From the cell containing the given text, extract its center point as (X, Y) coordinate. 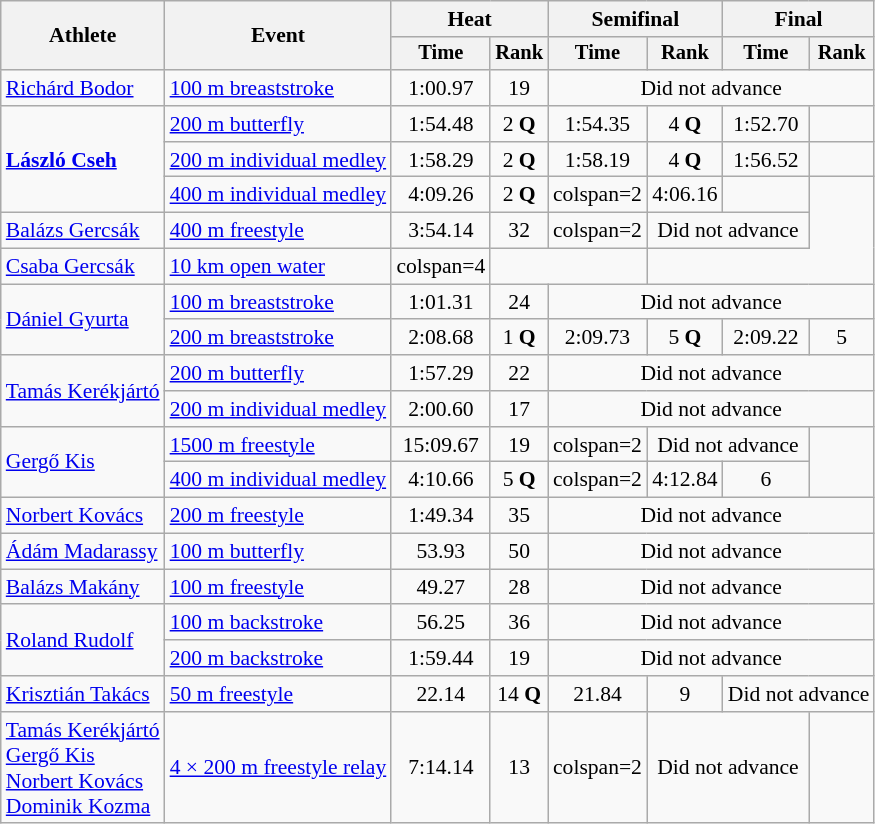
4 × 200 m freestyle relay (278, 768)
10 km open water (278, 267)
14 Q (519, 694)
17 (519, 409)
400 m freestyle (278, 231)
2:08.68 (440, 338)
Balázs Gercsák (83, 231)
1:59.44 (440, 658)
4:06.16 (685, 195)
200 m backstroke (278, 658)
Semifinal (636, 19)
2:00.60 (440, 409)
56.25 (440, 623)
1:54.35 (598, 124)
24 (519, 302)
6 (766, 480)
Balázs Makány (83, 587)
15:09.67 (440, 445)
28 (519, 587)
László Cseh (83, 160)
5 (842, 338)
100 m freestyle (278, 587)
21.84 (598, 694)
22.14 (440, 694)
Norbert Kovács (83, 516)
200 m freestyle (278, 516)
3:54.14 (440, 231)
Athlete (83, 36)
4:10.66 (440, 480)
1:00.97 (440, 88)
Csaba Gercsák (83, 267)
Heat (470, 19)
1:58.29 (440, 160)
Tamás KerékjártóGergő KisNorbert KovácsDominik Kozma (83, 768)
Krisztián Takács (83, 694)
1:54.48 (440, 124)
4:12.84 (685, 480)
1500 m freestyle (278, 445)
100 m backstroke (278, 623)
53.93 (440, 552)
13 (519, 768)
1:58.19 (598, 160)
Richárd Bodor (83, 88)
2:09.22 (766, 338)
4:09.26 (440, 195)
50 m freestyle (278, 694)
Tamás Kerékjártó (83, 390)
49.27 (440, 587)
Event (278, 36)
1:49.34 (440, 516)
1:52.70 (766, 124)
9 (685, 694)
Ádám Madarassy (83, 552)
32 (519, 231)
Roland Rudolf (83, 640)
1:57.29 (440, 373)
100 m butterfly (278, 552)
colspan=4 (440, 267)
Final (799, 19)
2:09.73 (598, 338)
Gergő Kis (83, 462)
22 (519, 373)
Dániel Gyurta (83, 320)
35 (519, 516)
1:01.31 (440, 302)
50 (519, 552)
1 Q (519, 338)
200 m breaststroke (278, 338)
1:56.52 (766, 160)
7:14.14 (440, 768)
36 (519, 623)
